Capture the cell that displays the provided text and extract its (X, Y) central coordinate. 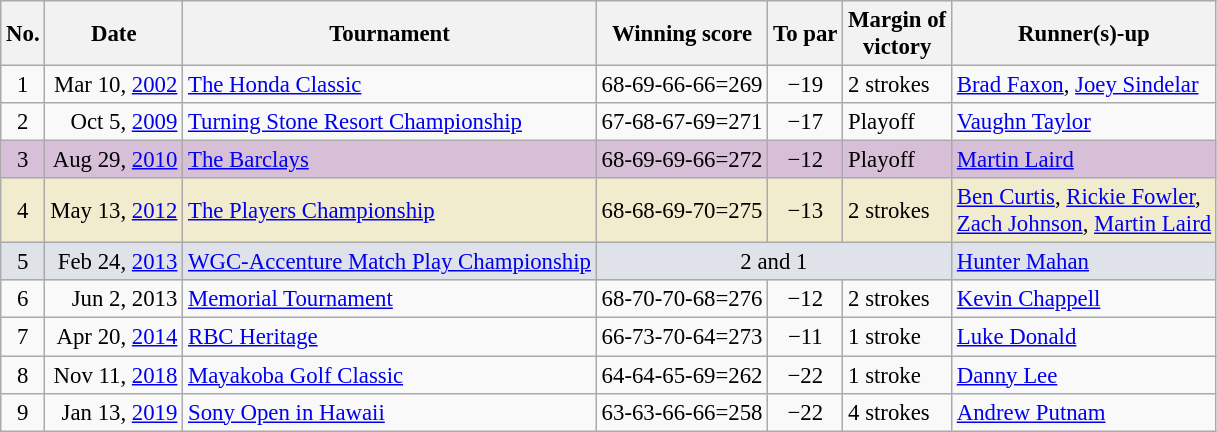
7 (23, 337)
68-69-66-66=269 (682, 85)
Kevin Chappell (1084, 299)
Luke Donald (1084, 337)
Mayakoba Golf Classic (390, 375)
Aug 29, 2010 (114, 160)
1 (23, 85)
Ben Curtis, Rickie Fowler, Zach Johnson, Martin Laird (1084, 210)
Memorial Tournament (390, 299)
The Honda Classic (390, 85)
4 (23, 210)
2 (23, 122)
6 (23, 299)
Feb 24, 2013 (114, 262)
Brad Faxon, Joey Sindelar (1084, 85)
No. (23, 34)
4 strokes (898, 412)
Nov 11, 2018 (114, 375)
The Players Championship (390, 210)
63-63-66-66=258 (682, 412)
−17 (806, 122)
Margin ofvictory (898, 34)
Tournament (390, 34)
67-68-67-69=271 (682, 122)
Martin Laird (1084, 160)
3 (23, 160)
RBC Heritage (390, 337)
2 and 1 (774, 262)
68-68-69-70=275 (682, 210)
Oct 5, 2009 (114, 122)
68-69-69-66=272 (682, 160)
Turning Stone Resort Championship (390, 122)
Mar 10, 2002 (114, 85)
Date (114, 34)
The Barclays (390, 160)
Jun 2, 2013 (114, 299)
68-70-70-68=276 (682, 299)
8 (23, 375)
Andrew Putnam (1084, 412)
−11 (806, 337)
May 13, 2012 (114, 210)
9 (23, 412)
−19 (806, 85)
64-64-65-69=262 (682, 375)
5 (23, 262)
Runner(s)-up (1084, 34)
Hunter Mahan (1084, 262)
66-73-70-64=273 (682, 337)
WGC-Accenture Match Play Championship (390, 262)
Apr 20, 2014 (114, 337)
Danny Lee (1084, 375)
To par (806, 34)
−13 (806, 210)
Winning score (682, 34)
Sony Open in Hawaii (390, 412)
Jan 13, 2019 (114, 412)
Vaughn Taylor (1084, 122)
